From the cell containing the given text, extract its center point as (x, y) coordinate. 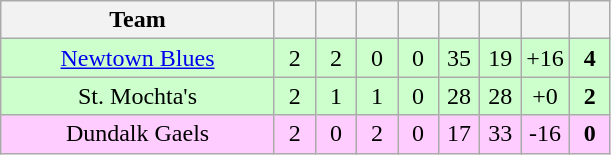
4 (590, 58)
19 (500, 58)
17 (460, 134)
Dundalk Gaels (138, 134)
33 (500, 134)
Team (138, 20)
St. Mochta's (138, 96)
+16 (546, 58)
35 (460, 58)
-16 (546, 134)
Newtown Blues (138, 58)
+0 (546, 96)
